Capture the cell that displays the provided text and extract its (X, Y) central coordinate. 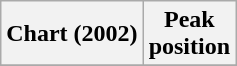
Chart (2002) (72, 34)
Peakposition (189, 34)
